Return the (x, y) coordinate for the center point of the cell that contains the specified text.  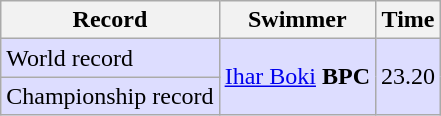
Time (408, 20)
World record (110, 58)
Championship record (110, 96)
Ihar Boki BPC (297, 77)
23.20 (408, 77)
Swimmer (297, 20)
Record (110, 20)
